From the cell containing the given text, extract its center point as (x, y) coordinate. 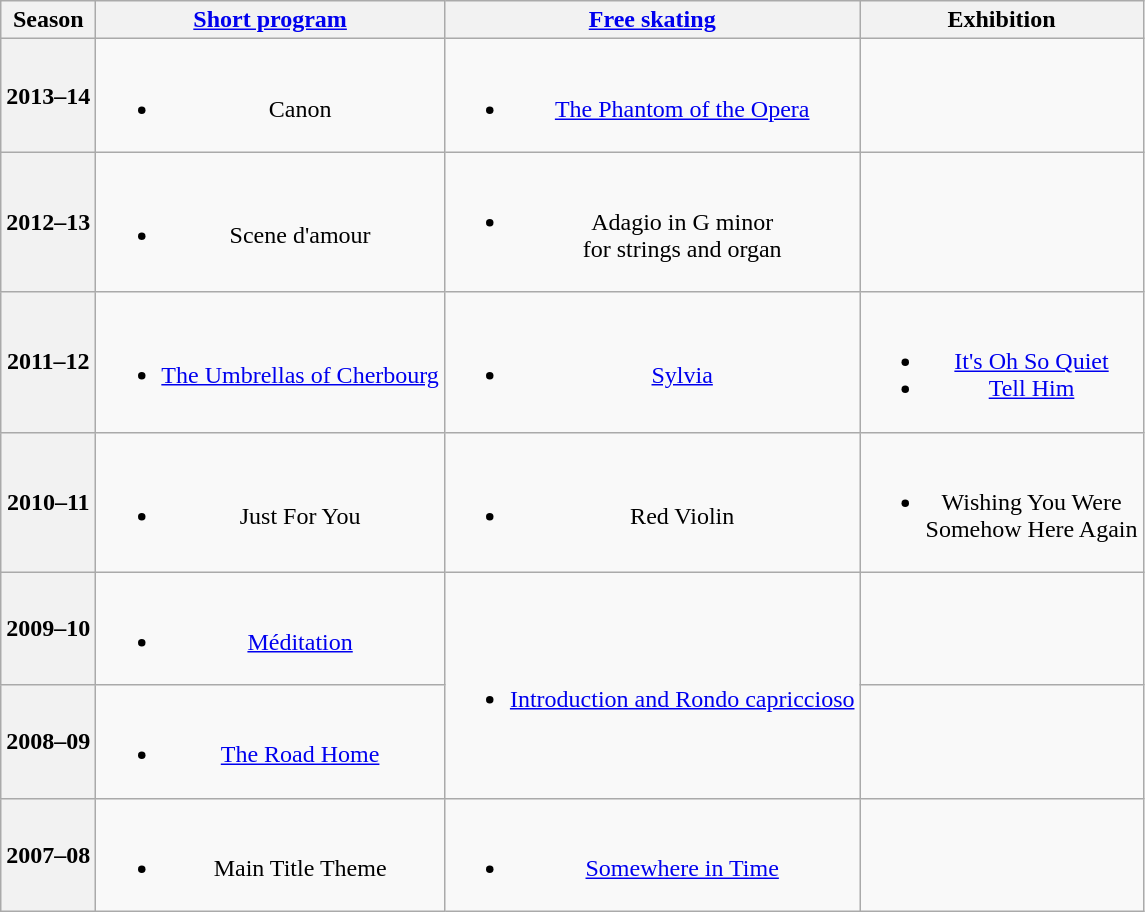
2010–11 (48, 502)
The Umbrellas of Cherbourg (270, 362)
Introduction and Rondo capriccioso (652, 685)
2013–14 (48, 96)
Red Violin (652, 502)
Somewhere in Time (652, 854)
Main Title Theme (270, 854)
Wishing You Were Somehow Here Again (1002, 502)
Short program (270, 20)
2011–12 (48, 362)
2009–10 (48, 628)
Free skating (652, 20)
It's Oh So Quiet Tell Him (1002, 362)
2008–09 (48, 742)
Scene d'amour (270, 222)
Méditation (270, 628)
The Road Home (270, 742)
Adagio in G minor for strings and organ (652, 222)
Season (48, 20)
2012–13 (48, 222)
The Phantom of the Opera (652, 96)
2007–08 (48, 854)
Exhibition (1002, 20)
Just For You (270, 502)
Sylvia (652, 362)
Canon (270, 96)
